From the cell containing the given text, extract its center point as (x, y) coordinate. 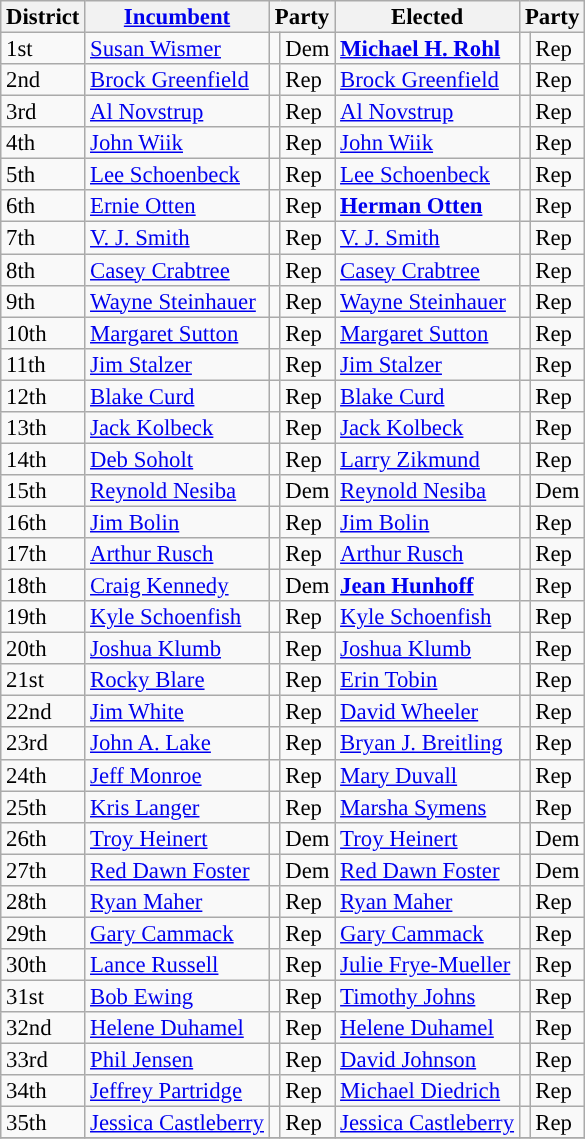
18th (43, 586)
29th (43, 933)
19th (43, 617)
23rd (43, 744)
28th (43, 902)
17th (43, 554)
Deb Soholt (178, 459)
Jeff Monroe (178, 775)
David Wheeler (428, 712)
22nd (43, 712)
Marsha Symens (428, 807)
8th (43, 270)
David Johnson (428, 1060)
32nd (43, 1028)
Lance Russell (178, 965)
12th (43, 396)
Ernie Otten (178, 206)
3rd (43, 112)
Julie Frye-Mueller (428, 965)
1st (43, 49)
4th (43, 143)
31st (43, 996)
21st (43, 680)
27th (43, 870)
Michael Diedrich (428, 1091)
6th (43, 206)
District (43, 17)
26th (43, 838)
Herman Otten (428, 206)
10th (43, 333)
25th (43, 807)
2nd (43, 80)
15th (43, 491)
Erin Tobin (428, 680)
Jim White (178, 712)
Rocky Blare (178, 680)
7th (43, 238)
Elected (428, 17)
Mary Duvall (428, 775)
Michael H. Rohl (428, 49)
16th (43, 522)
34th (43, 1091)
Kris Langer (178, 807)
35th (43, 1123)
30th (43, 965)
Susan Wismer (178, 49)
5th (43, 175)
33rd (43, 1060)
9th (43, 301)
24th (43, 775)
Jean Hunhoff (428, 586)
Timothy Johns (428, 996)
11th (43, 364)
Larry Zikmund (428, 459)
Jeffrey Partridge (178, 1091)
Bryan J. Breitling (428, 744)
14th (43, 459)
20th (43, 649)
13th (43, 428)
Phil Jensen (178, 1060)
Incumbent (178, 17)
Bob Ewing (178, 996)
John A. Lake (178, 744)
Craig Kennedy (178, 586)
